Determine the (X, Y) coordinate at the center of the cell enclosing the given text.  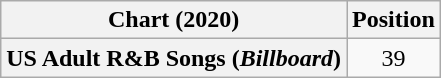
Chart (2020) (174, 20)
Position (394, 20)
39 (394, 58)
US Adult R&B Songs (Billboard) (174, 58)
